Pinpoint the cell where the given text exists, returning its (x, y) midpoint coordinate. 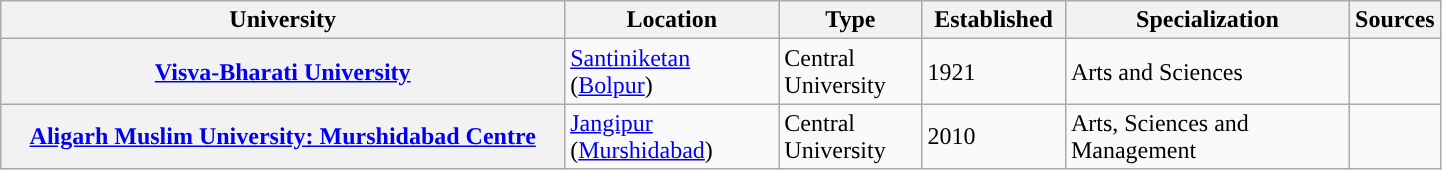
Santiniketan (Bolpur) (672, 72)
Established (994, 20)
2010 (994, 136)
Type (850, 20)
Visva-Bharati University (283, 72)
Specialization (1207, 20)
Arts and Sciences (1207, 72)
Sources (1396, 20)
Jangipur (Murshidabad) (672, 136)
1921 (994, 72)
Arts, Sciences and Management (1207, 136)
Aligarh Muslim University: Murshidabad Centre (283, 136)
Location (672, 20)
University (283, 20)
